Output the (X, Y) coordinate of the center of the cell containing the given text.  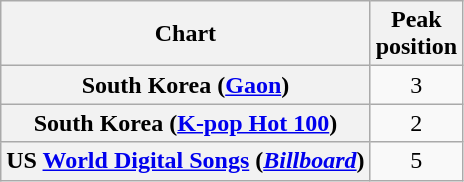
5 (416, 161)
3 (416, 85)
South Korea (Gaon) (186, 85)
South Korea (K-pop Hot 100) (186, 123)
Chart (186, 34)
2 (416, 123)
Peakposition (416, 34)
US World Digital Songs (Billboard) (186, 161)
